Identify which cell holds the provided text, then report its [X, Y] central coordinate. 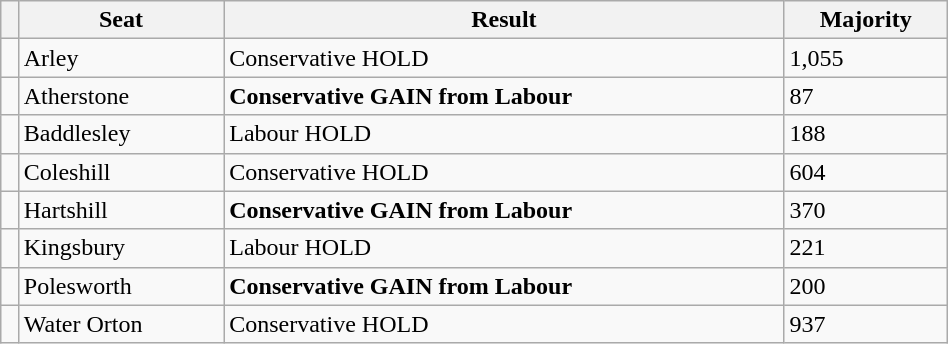
604 [866, 172]
Baddlesley [120, 134]
Water Orton [120, 324]
200 [866, 286]
87 [866, 96]
Majority [866, 20]
Atherstone [120, 96]
221 [866, 248]
1,055 [866, 58]
Coleshill [120, 172]
Hartshill [120, 210]
Polesworth [120, 286]
370 [866, 210]
Kingsbury [120, 248]
937 [866, 324]
Arley [120, 58]
Result [504, 20]
188 [866, 134]
Seat [120, 20]
